Search for the cell housing the specified text and yield its [x, y] center coordinate. 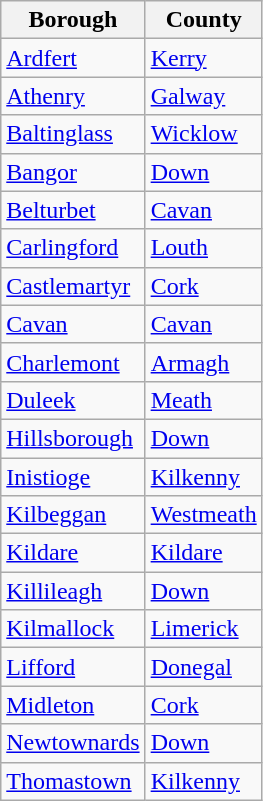
Duleek [73, 400]
Newtownards [73, 743]
Ardfert [73, 58]
Kerry [204, 58]
Galway [204, 96]
Midleton [73, 705]
Bangor [73, 172]
Thomastown [73, 781]
Westmeath [204, 515]
Inistioge [73, 477]
Borough [73, 20]
Carlingford [73, 248]
Kilmallock [73, 629]
Armagh [204, 362]
Wicklow [204, 134]
Lifford [73, 667]
Hillsborough [73, 438]
Limerick [204, 629]
Charlemont [73, 362]
Meath [204, 400]
Baltinglass [73, 134]
Castlemartyr [73, 286]
County [204, 20]
Louth [204, 248]
Kilbeggan [73, 515]
Belturbet [73, 210]
Donegal [204, 667]
Athenry [73, 96]
Killileagh [73, 591]
